Locate the cell with the specified text and output its (x, y) center coordinate. 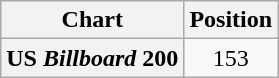
Chart (92, 20)
153 (231, 58)
US Billboard 200 (92, 58)
Position (231, 20)
